Output the [x, y] coordinate of the center of the cell containing the given text.  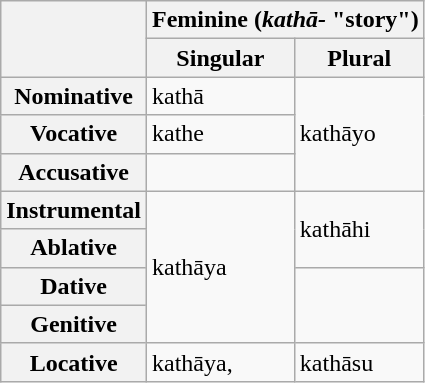
Feminine (kathā- "story") [285, 20]
kathāya [220, 267]
Vocative [74, 134]
kathāyo [359, 134]
Nominative [74, 96]
kathe [220, 134]
Singular [220, 58]
kathāya, [220, 362]
Genitive [74, 324]
kathā [220, 96]
kathāsu [359, 362]
Ablative [74, 248]
Dative [74, 286]
Accusative [74, 172]
Instrumental [74, 210]
Locative [74, 362]
Plural [359, 58]
kathāhi [359, 229]
